Return (x, y) of the center of cell containing provided text 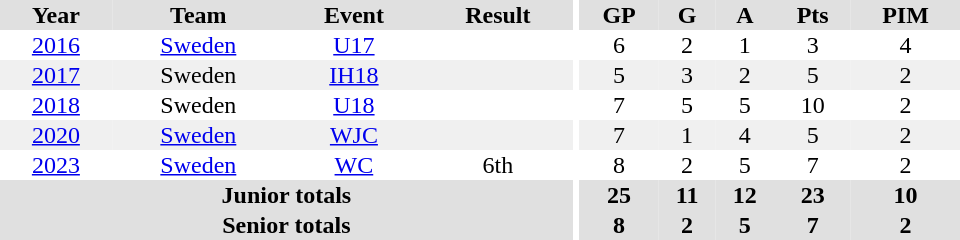
6th (498, 165)
G (687, 15)
11 (687, 195)
Junior totals (286, 195)
WJC (354, 135)
PIM (906, 15)
2018 (56, 105)
6 (619, 45)
23 (812, 195)
Team (198, 15)
2016 (56, 45)
2020 (56, 135)
Year (56, 15)
Event (354, 15)
IH18 (354, 75)
U18 (354, 105)
Senior totals (286, 225)
Result (498, 15)
12 (744, 195)
25 (619, 195)
Pts (812, 15)
2017 (56, 75)
A (744, 15)
WC (354, 165)
2023 (56, 165)
U17 (354, 45)
GP (619, 15)
